Find where the given text appears and provide that cell's center as (x, y) coordinate. 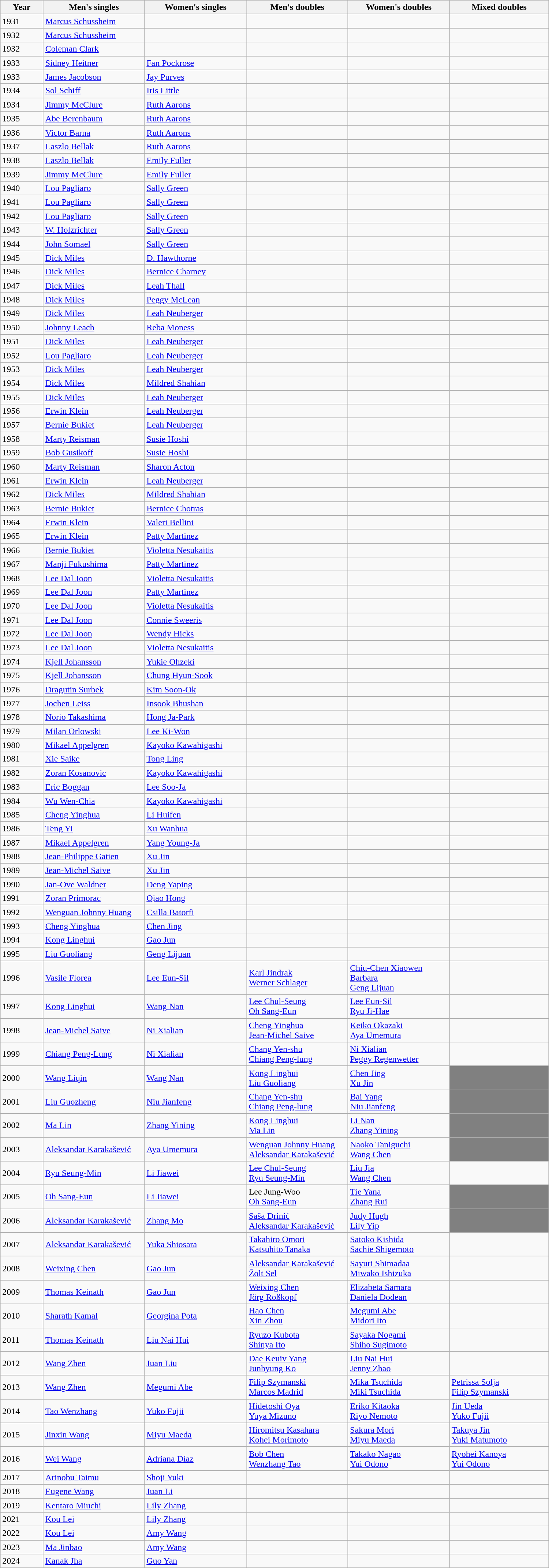
1937 (22, 146)
Jan-Ove Waldner (94, 884)
Connie Sweeris (195, 620)
Men's singles (94, 7)
2011 (22, 1339)
Liu Guozheng (94, 1102)
1995 (22, 954)
W. Holzrichter (94, 230)
Valeri Bellini (195, 522)
Wenguan Johnny Huang (94, 912)
Weixing Chen Jörg Roßkopf (297, 1292)
1971 (22, 620)
2006 (22, 1221)
1993 (22, 926)
Takahiro Omori Katsuhito Tanaka (297, 1244)
1992 (22, 912)
1939 (22, 174)
Sol Schiff (94, 91)
Naoko Taniguchi Wang Chen (399, 1149)
2000 (22, 1078)
Jinxin Wang (94, 1434)
Wu Wen-Chia (94, 801)
Women's singles (195, 7)
1953 (22, 369)
1978 (22, 717)
Li Huifen (195, 815)
Oh Sang-Eun (94, 1197)
Lee Eun-Sil Ryu Ji-Hae (399, 1007)
2017 (22, 1477)
Aya Umemura (195, 1149)
2021 (22, 1519)
Hao Chen Xin Zhou (297, 1316)
Megumi Abe Midori Ito (399, 1316)
1961 (22, 481)
Arinobu Taimu (94, 1477)
Jochen Leiss (94, 703)
Yang Young-Ja (195, 842)
Csilla Batorfi (195, 912)
Men's doubles (297, 7)
1983 (22, 787)
Ma Jinbao (94, 1547)
2003 (22, 1149)
1988 (22, 857)
1965 (22, 536)
Bob Chen Wenzhang Tao (297, 1459)
Manji Fukushima (94, 564)
2009 (22, 1292)
Hidetoshi Oya Yuya Mizuno (297, 1411)
Qiao Hong (195, 898)
1962 (22, 495)
Shoji Yuki (195, 1477)
Takuya Jin Yuki Matumoto (499, 1434)
1974 (22, 662)
Deng Yaping (195, 884)
Chen Jing (195, 926)
1947 (22, 286)
Lee Chul-Seung Oh Sang-Eun (297, 1007)
Coleman Clark (94, 49)
1973 (22, 648)
Guo Yan (195, 1561)
1997 (22, 1007)
Weixing Chen (94, 1268)
1979 (22, 731)
Zoran Primorac (94, 898)
Jean-Philippe Gatien (94, 857)
Eric Boggan (94, 787)
Petrissa Solja Filip Szymanski (499, 1387)
Liu Guoliang (94, 954)
1991 (22, 898)
2001 (22, 1102)
2024 (22, 1561)
1975 (22, 676)
2007 (22, 1244)
1954 (22, 383)
1998 (22, 1030)
Iris Little (195, 91)
Bai Yang Niu Jianfeng (399, 1102)
Leah Thall (195, 286)
Mika Tsuchida Miki Tsuchida (399, 1387)
Chiang Peng-Lung (94, 1054)
1996 (22, 978)
Kim Soon-Ok (195, 689)
1952 (22, 355)
Reba Moness (195, 327)
1980 (22, 745)
Tie Yana Zhang Rui (399, 1197)
Women's doubles (399, 7)
Yuko Fujii (195, 1411)
Bernice Charney (195, 272)
Abe Berenbaum (94, 119)
Aleksandar Karakašević Žolt Sel (297, 1268)
Ni Xialian Peggy Regenwetter (399, 1054)
Lee Ki-Won (195, 731)
Hiromitsu Kasahara Kohei Morimoto (297, 1434)
1994 (22, 940)
Victor Barna (94, 132)
Zoran Kosanovic (94, 773)
Georgina Pota (195, 1316)
Xu Wanhua (195, 828)
Takako Nagao Yui Odono (399, 1459)
Keiko Okazaki Aya Umemura (399, 1030)
Kanak Jha (94, 1561)
Sidney Heitner (94, 63)
Kong Linghui Ma Lin (297, 1125)
2010 (22, 1316)
1966 (22, 550)
John Somael (94, 244)
Juan Li (195, 1491)
Miyu Maeda (195, 1434)
2023 (22, 1547)
Bob Gusikoff (94, 453)
1951 (22, 341)
1985 (22, 815)
Yuka Shiosara (195, 1244)
1931 (22, 21)
Dae Keuiv Yang Junhyung Ko (297, 1364)
Lee Chul-Seung Ryu Seung-Min (297, 1173)
1957 (22, 425)
Peggy McLean (195, 300)
2004 (22, 1173)
1946 (22, 272)
Hong Ja-Park (195, 717)
1969 (22, 592)
2022 (22, 1533)
1999 (22, 1054)
Norio Takashima (94, 717)
Year (22, 7)
1943 (22, 230)
Eugene Wang (94, 1491)
1964 (22, 522)
Sharon Acton (195, 467)
Fan Pockrose (195, 63)
Liu Nai Hui (195, 1339)
1935 (22, 119)
1945 (22, 258)
1956 (22, 411)
1968 (22, 578)
Sayaka Nogami Shiho Sugimoto (399, 1339)
Saša Drinić Aleksandar Karakašević (297, 1221)
Juan Liu (195, 1364)
2015 (22, 1434)
Zhang Mo (195, 1221)
1982 (22, 773)
2008 (22, 1268)
Liu Jia Wang Chen (399, 1173)
Geng Lijuan (195, 954)
Ryohei Kanoya Yui Odono (499, 1459)
Satoko Kishida Sachie Shigemoto (399, 1244)
Ryuzo Kubota Shinya Ito (297, 1339)
Yukie Ohzeki (195, 662)
Liu Nai Hui Jenny Zhao (399, 1364)
1986 (22, 828)
Mixed doubles (499, 7)
Johnny Leach (94, 327)
Adriana Díaz (195, 1459)
Kentaro Miuchi (94, 1505)
Wei Wang (94, 1459)
Vasile Florea (94, 978)
Zhang Yining (195, 1125)
1977 (22, 703)
Karl Jindrak Werner Schlager (297, 978)
Ryu Seung-Min (94, 1173)
1959 (22, 453)
Insook Bhushan (195, 703)
2013 (22, 1387)
1984 (22, 801)
Sakura Mori Miyu Maeda (399, 1434)
1981 (22, 759)
Lee Soo-Ja (195, 787)
1949 (22, 313)
Megumi Abe (195, 1387)
Sayuri Shimadaa Miwako Ishizuka (399, 1268)
Dragutin Surbek (94, 689)
Milan Orlowski (94, 731)
Chung Hyun-Sook (195, 676)
1942 (22, 216)
2014 (22, 1411)
Lee Jung-Woo Oh Sang-Eun (297, 1197)
Filip Szymanski Marcos Madrid (297, 1387)
Xie Saike (94, 759)
D. Hawthorne (195, 258)
1963 (22, 508)
1938 (22, 160)
1987 (22, 842)
1972 (22, 634)
1936 (22, 132)
1941 (22, 202)
Wendy Hicks (195, 634)
Cheng Yinghua Jean-Michel Saive (297, 1030)
Elizabeta Samara Daniela Dodean (399, 1292)
Jay Purves (195, 77)
Tong Ling (195, 759)
Bernice Chotras (195, 508)
Tao Wenzhang (94, 1411)
Eriko Kitaoka Riyo Nemoto (399, 1411)
Chen Jing Xu Jin (399, 1078)
2019 (22, 1505)
1950 (22, 327)
Li Nan Zhang Yining (399, 1125)
2016 (22, 1459)
1976 (22, 689)
1967 (22, 564)
Niu Jianfeng (195, 1102)
1944 (22, 244)
Sharath Kamal (94, 1316)
Jin Ueda Yuko Fujii (499, 1411)
1958 (22, 439)
2012 (22, 1364)
Teng Yi (94, 828)
2005 (22, 1197)
1948 (22, 300)
Judy Hugh Lily Yip (399, 1221)
1989 (22, 871)
1955 (22, 397)
Wang Liqin (94, 1078)
Chiu-Chen Xiaowen Barbara Geng Lijuan (399, 978)
1940 (22, 188)
2018 (22, 1491)
1970 (22, 606)
1960 (22, 467)
Lee Eun-Sil (195, 978)
1990 (22, 884)
Ma Lin (94, 1125)
2002 (22, 1125)
James Jacobson (94, 77)
Wenguan Johnny Huang Aleksandar Karakašević (297, 1149)
Kong Linghui Liu Guoliang (297, 1078)
